From the cell containing the given text, extract its center point as [X, Y] coordinate. 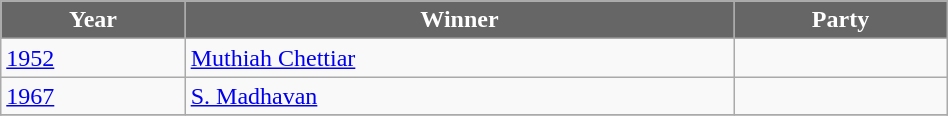
Muthiah Chettiar [460, 58]
1967 [93, 96]
Party [840, 20]
1952 [93, 58]
S. Madhavan [460, 96]
Year [93, 20]
Winner [460, 20]
